Return (X, Y) of the center of cell containing provided text 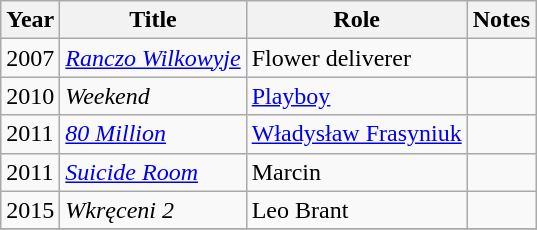
Role (356, 20)
80 Million (153, 134)
Weekend (153, 96)
2015 (30, 210)
Wkręceni 2 (153, 210)
Ranczo Wilkowyje (153, 58)
Leo Brant (356, 210)
Władysław Frasyniuk (356, 134)
Suicide Room (153, 172)
Marcin (356, 172)
Title (153, 20)
Year (30, 20)
2010 (30, 96)
Flower deliverer (356, 58)
Notes (501, 20)
Playboy (356, 96)
2007 (30, 58)
